Capture the cell that displays the provided text and extract its (x, y) central coordinate. 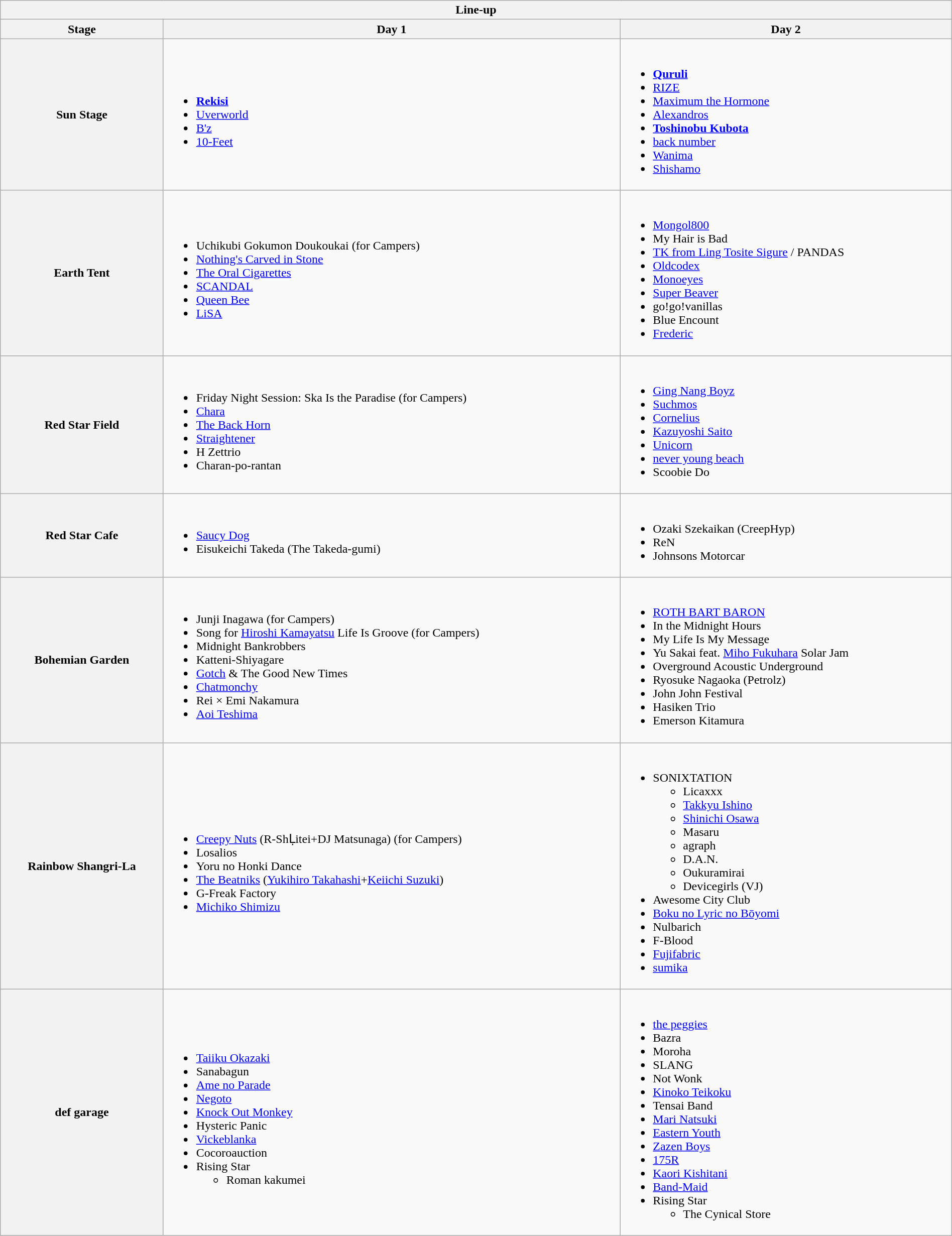
Friday Night Session: Ska Is the Paradise (for Campers)CharaThe Back HornStraightenerH ZettrioCharan-po-rantan (392, 425)
Red Star Field (82, 425)
Saucy DogEisukeichi Takeda (The Takeda-gumi) (392, 535)
Sun Stage (82, 114)
Bohemian Garden (82, 660)
Ozaki Szekaikan (CreepHyp)ReNJohnsons Motorcar (786, 535)
QuruliRIZEMaximum the HormoneAlexandrosToshinobu Kubotaback numberWanimaShishamo (786, 114)
Day 1 (392, 29)
RekisiUverworldB'z10-Feet (392, 114)
Mongol800My Hair is BadTK from Ling Tosite Sigure / PANDASOldcodexMonoeyesSuper Beavergo!go!vanillasBlue EncountFrederic (786, 273)
Ging Nang BoyzSuchmosCorneliusKazuyoshi SaitoUnicornnever young beachScoobie Do (786, 425)
Stage (82, 29)
Red Star Cafe (82, 535)
def garage (82, 1113)
Line-up (476, 10)
Uchikubi Gokumon Doukoukai (for Campers)Nothing's Carved in StoneThe Oral CigarettesSCANDALQueen BeeLiSA (392, 273)
Day 2 (786, 29)
Rainbow Shangri-La (82, 866)
Earth Tent (82, 273)
Taiiku OkazakiSanabagunAme no ParadeNegotoKnock Out MonkeyHysteric PanicVickeblankaCocoroauctionRising StarRoman kakumei (392, 1113)
